Return the (X, Y) coordinate for the center point of the cell that contains the specified text.  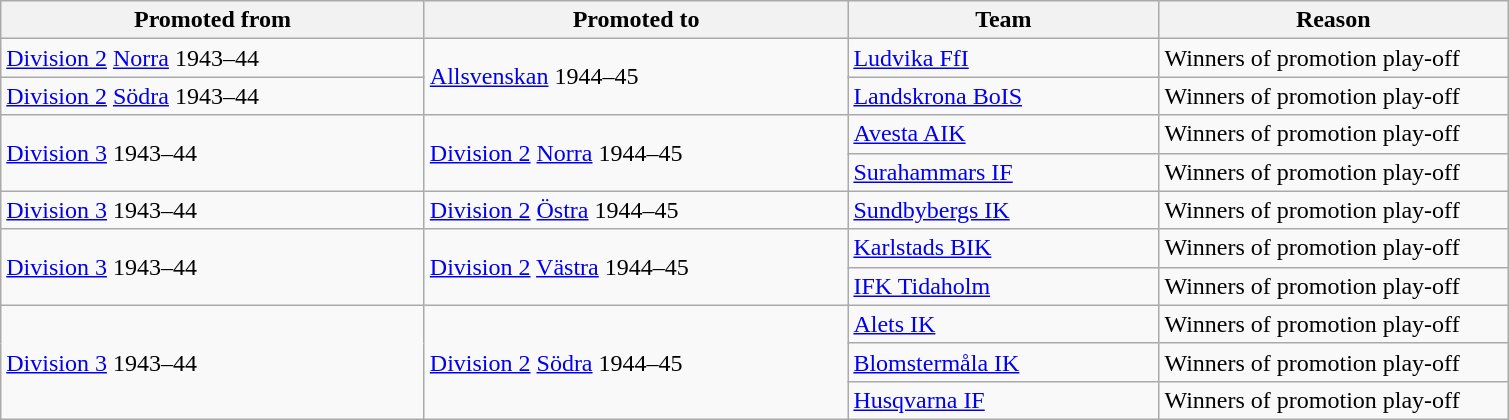
Division 2 Södra 1944–45 (636, 362)
Reason (1334, 20)
Division 2 Norra 1944–45 (636, 153)
Surahammars IF (1004, 172)
Promoted to (636, 20)
IFK Tidaholm (1004, 286)
Team (1004, 20)
Division 2 Östra 1944–45 (636, 210)
Avesta AIK (1004, 134)
Promoted from (213, 20)
Division 2 Västra 1944–45 (636, 267)
Landskrona BoIS (1004, 96)
Karlstads BIK (1004, 248)
Ludvika FfI (1004, 58)
Husqvarna IF (1004, 400)
Division 2 Södra 1943–44 (213, 96)
Allsvenskan 1944–45 (636, 77)
Division 2 Norra 1943–44 (213, 58)
Blomstermåla IK (1004, 362)
Sundbybergs IK (1004, 210)
Alets IK (1004, 324)
